Return [x, y] of the center of cell containing provided text 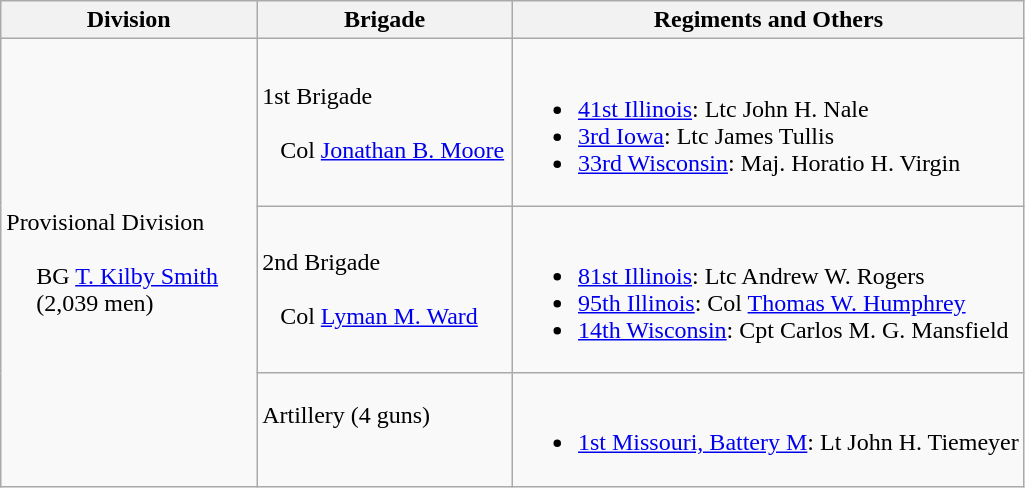
Brigade [385, 20]
2nd Brigade Col Lyman M. Ward [385, 290]
81st Illinois: Ltc Andrew W. Rogers95th Illinois: Col Thomas W. Humphrey14th Wisconsin: Cpt Carlos M. G. Mansfield [768, 290]
1st Missouri, Battery M: Lt John H. Tiemeyer [768, 430]
Provisional Division BG T. Kilby Smith (2,039 men) [129, 262]
Division [129, 20]
Artillery (4 guns) [385, 430]
Regiments and Others [768, 20]
1st Brigade Col Jonathan B. Moore [385, 122]
41st Illinois: Ltc John H. Nale3rd Iowa: Ltc James Tullis33rd Wisconsin: Maj. Horatio H. Virgin [768, 122]
